Return [x, y] of the center of cell containing provided text 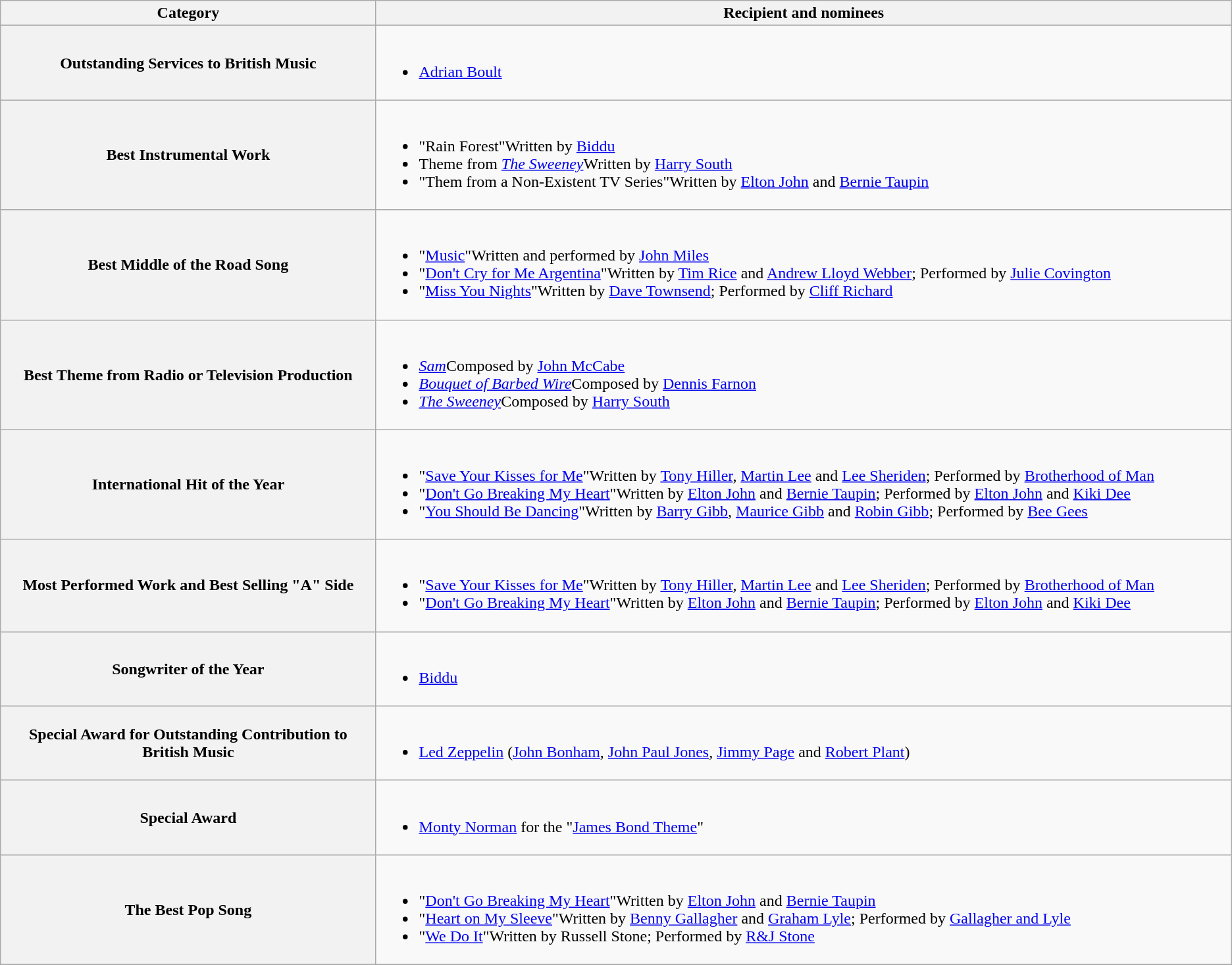
The Best Pop Song [188, 909]
"Rain Forest"Written by BidduTheme from The SweeneyWritten by Harry South"Them from a Non-Existent TV Series"Written by Elton John and Bernie Taupin [804, 155]
Adrian Boult [804, 63]
Led Zeppelin (John Bonham, John Paul Jones, Jimmy Page and Robert Plant) [804, 743]
Songwriter of the Year [188, 668]
Special Award [188, 817]
Monty Norman for the "James Bond Theme" [804, 817]
Recipient and nominees [804, 13]
International Hit of the Year [188, 484]
Most Performed Work and Best Selling "A" Side [188, 585]
Biddu [804, 668]
SamComposed by John McCabeBouquet of Barbed WireComposed by Dennis FarnonThe SweeneyComposed by Harry South [804, 375]
Best Middle of the Road Song [188, 264]
Category [188, 13]
Best Instrumental Work [188, 155]
Best Theme from Radio or Television Production [188, 375]
Special Award for Outstanding Contribution to British Music [188, 743]
Outstanding Services to British Music [188, 63]
